Provide the (x, y) coordinate of the cell's center where the given text is located.  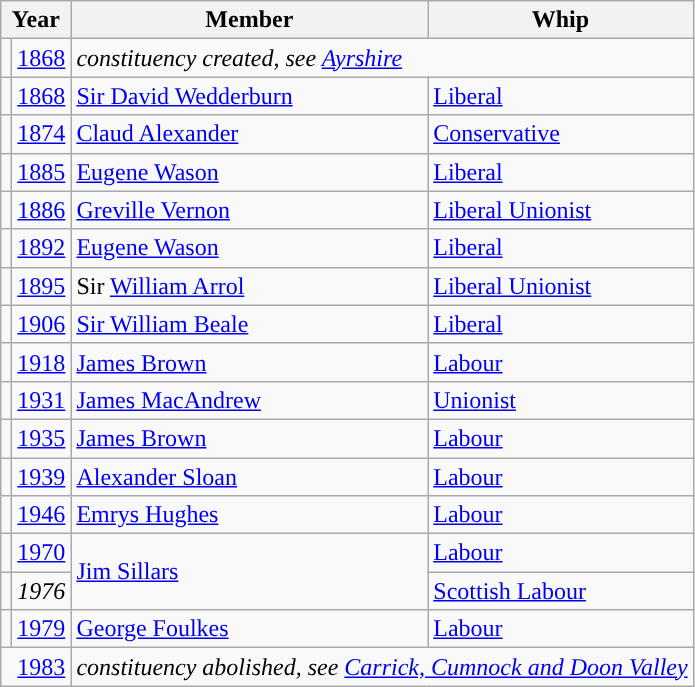
1892 (42, 248)
Sir William Arrol (250, 286)
Unionist (560, 400)
constituency created, see Ayrshire (382, 58)
1946 (42, 515)
1935 (42, 438)
Whip (560, 20)
Year (36, 20)
Jim Sillars (250, 572)
Greville Vernon (250, 210)
1931 (42, 400)
1874 (42, 134)
1886 (42, 210)
James MacAndrew (250, 400)
1939 (42, 477)
1906 (42, 324)
1970 (42, 553)
Sir William Beale (250, 324)
Scottish Labour (560, 591)
1983 (36, 667)
Conservative (560, 134)
Claud Alexander (250, 134)
1885 (42, 172)
1976 (42, 591)
1918 (42, 362)
Emrys Hughes (250, 515)
Sir David Wedderburn (250, 96)
Member (250, 20)
1895 (42, 286)
George Foulkes (250, 629)
constituency abolished, see Carrick, Cumnock and Doon Valley (382, 667)
Alexander Sloan (250, 477)
1979 (42, 629)
